Output the [x, y] coordinate of the center of the cell containing the given text.  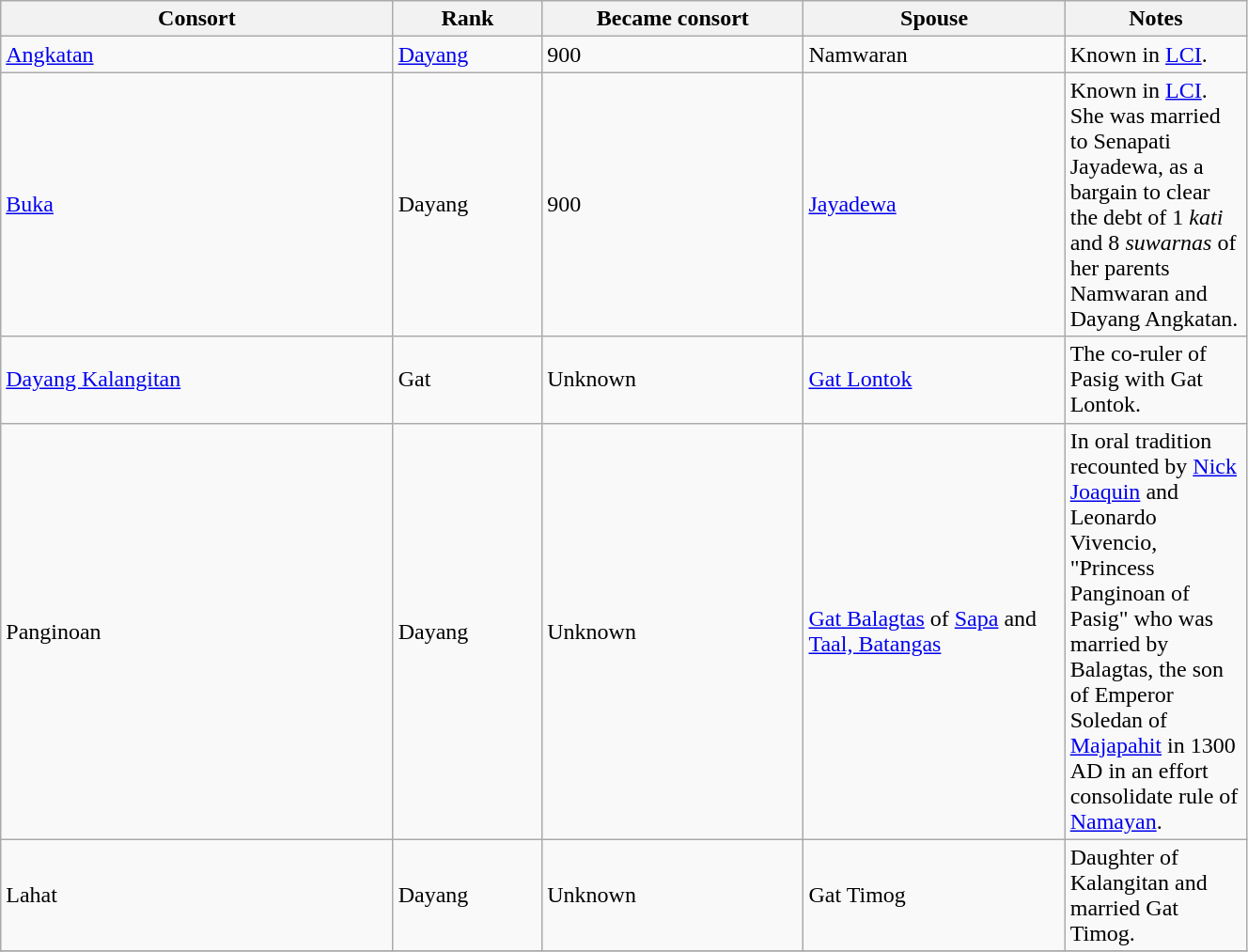
Consort [197, 19]
Rank [468, 19]
Became consort [673, 19]
Lahat [197, 895]
Spouse [934, 19]
Dayang Kalangitan [197, 380]
Namwaran [934, 55]
Gat Lontok [934, 380]
Buka [197, 205]
Daughter of Kalangitan and married Gat Timog. [1156, 895]
Notes [1156, 19]
Angkatan [197, 55]
Panginoan [197, 632]
Gat [468, 380]
The co-ruler of Pasig with Gat Lontok. [1156, 380]
Gat Balagtas of Sapa and Taal, Batangas [934, 632]
Jayadewa [934, 205]
Gat Timog [934, 895]
Known in LCI. [1156, 55]
